Extract the (x, y) coordinate from the center of the cell holding the provided text.  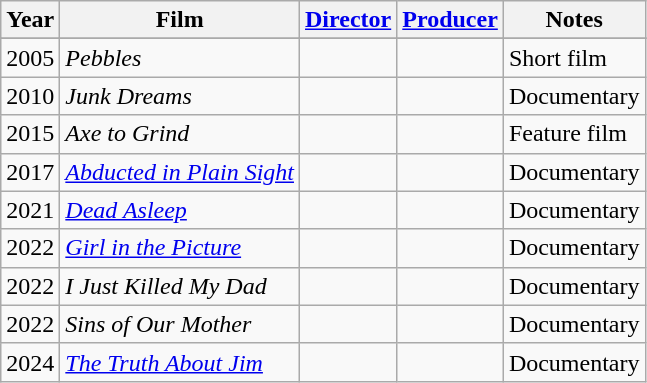
Junk Dreams (180, 96)
Feature film (574, 134)
Sins of Our Mother (180, 324)
Abducted in Plain Sight (180, 172)
Year (30, 20)
Short film (574, 58)
Dead Asleep (180, 210)
Pebbles (180, 58)
2005 (30, 58)
Producer (450, 20)
Girl in the Picture (180, 248)
Director (348, 20)
Film (180, 20)
I Just Killed My Dad (180, 286)
2010 (30, 96)
Axe to Grind (180, 134)
Notes (574, 20)
2017 (30, 172)
2021 (30, 210)
2024 (30, 362)
2015 (30, 134)
The Truth About Jim (180, 362)
